Output the [x, y] coordinate of the center of the cell containing the given text.  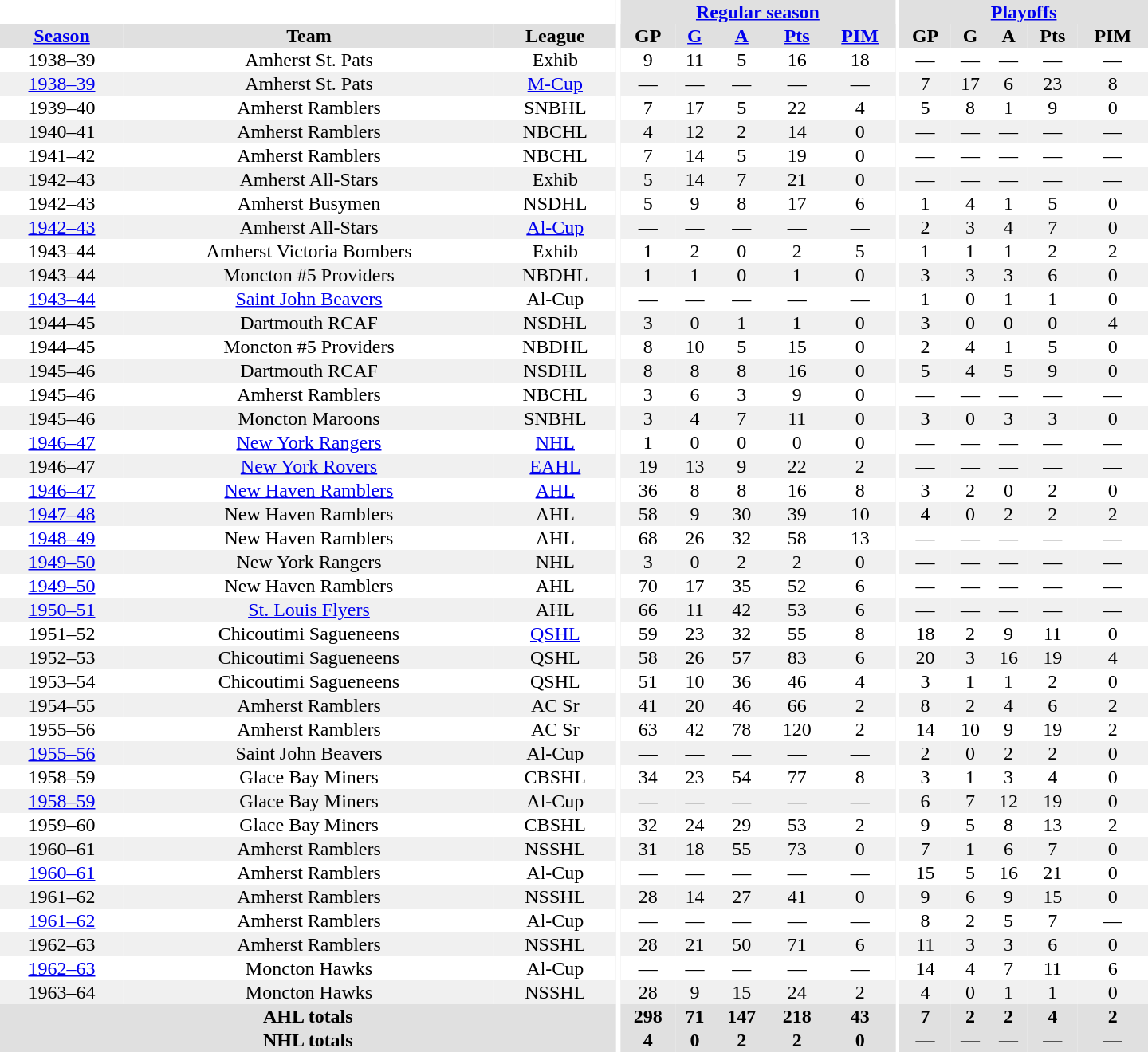
New York Rovers [309, 466]
51 [647, 681]
39 [797, 514]
1959–60 [62, 825]
EAHL [555, 466]
52 [797, 586]
50 [741, 944]
1948–49 [62, 538]
Playoffs [1024, 12]
Season [62, 36]
35 [741, 586]
59 [647, 634]
St. Louis Flyers [309, 610]
League [555, 36]
77 [797, 777]
78 [741, 729]
63 [647, 729]
147 [741, 1016]
70 [647, 586]
NHL totals [308, 1040]
29 [741, 825]
298 [647, 1016]
83 [797, 657]
Amherst Victoria Bombers [309, 251]
43 [859, 1016]
1940–41 [62, 131]
218 [797, 1016]
30 [741, 514]
54 [741, 777]
73 [797, 849]
34 [647, 777]
Moncton Maroons [309, 418]
27 [741, 897]
Amherst Busymen [309, 203]
120 [797, 729]
31 [647, 849]
Regular season [757, 12]
Team [309, 36]
1950–51 [62, 610]
1951–52 [62, 634]
M-Cup [555, 84]
57 [741, 657]
AHL totals [308, 1016]
1954–55 [62, 705]
1952–53 [62, 657]
1953–54 [62, 681]
1939–40 [62, 108]
1941–42 [62, 155]
1947–48 [62, 514]
68 [647, 538]
1963–64 [62, 992]
